Return [X, Y] of the center of cell containing provided text 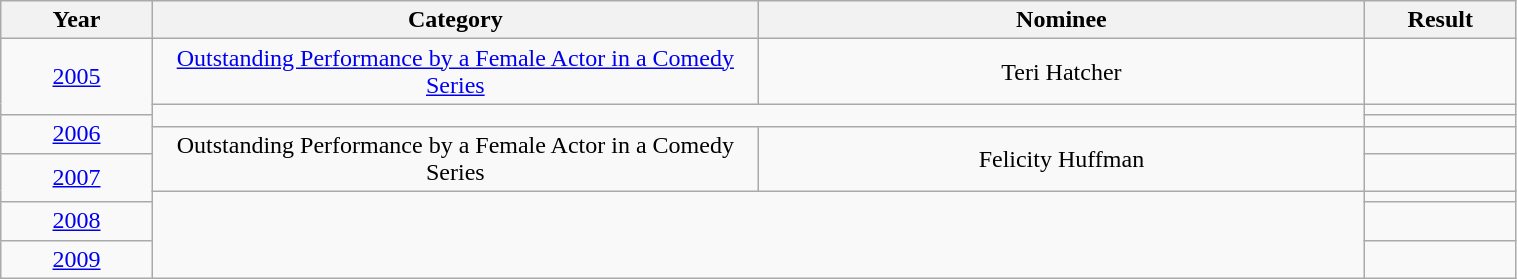
Teri Hatcher [1061, 72]
2005 [77, 77]
Year [77, 20]
2009 [77, 259]
2008 [77, 221]
2006 [77, 134]
Nominee [1061, 20]
Result [1440, 20]
Category [455, 20]
Felicity Huffman [1061, 158]
2007 [77, 178]
